Determine the [x, y] coordinate at the center of the cell enclosing the given text.  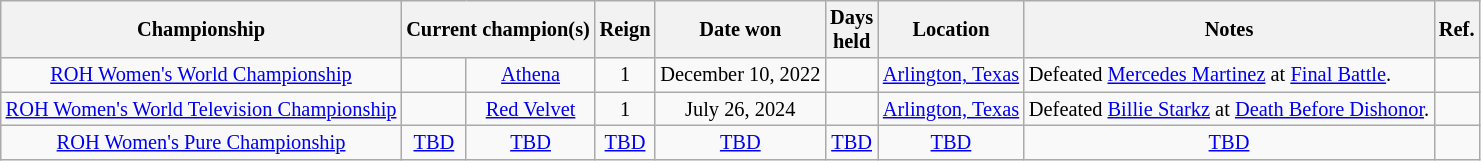
Notes [1229, 29]
ROH Women's World Television Championship [202, 109]
Daysheld [852, 29]
Athena [530, 75]
Location [951, 29]
December 10, 2022 [740, 75]
Championship [202, 29]
July 26, 2024 [740, 109]
ROH Women's Pure Championship [202, 142]
ROH Women's World Championship [202, 75]
Defeated Mercedes Martinez at Final Battle. [1229, 75]
Red Velvet [530, 109]
Reign [626, 29]
Ref. [1456, 29]
Date won [740, 29]
Defeated Billie Starkz at Death Before Dishonor. [1229, 109]
Current champion(s) [498, 29]
